Search for the cell housing the specified text and yield its [x, y] center coordinate. 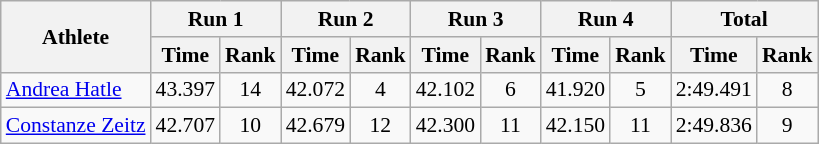
14 [250, 90]
Run 1 [216, 19]
9 [788, 126]
2:49.836 [714, 126]
42.072 [316, 90]
2:49.491 [714, 90]
42.102 [446, 90]
6 [510, 90]
Andrea Hatle [76, 90]
Run 2 [346, 19]
Constanze Zeitz [76, 126]
Athlete [76, 36]
42.707 [186, 126]
43.397 [186, 90]
10 [250, 126]
Run 3 [476, 19]
5 [640, 90]
12 [380, 126]
Run 4 [606, 19]
41.920 [576, 90]
42.679 [316, 126]
42.300 [446, 126]
Total [744, 19]
42.150 [576, 126]
4 [380, 90]
8 [788, 90]
